Detect which cell encompasses the target text, then output its [x, y] center coordinate. 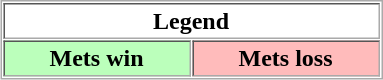
Mets loss [286, 58]
Legend [191, 21]
Mets win [97, 58]
